Scan for the cell matching the given text and deliver its (x, y) coordinate at center. 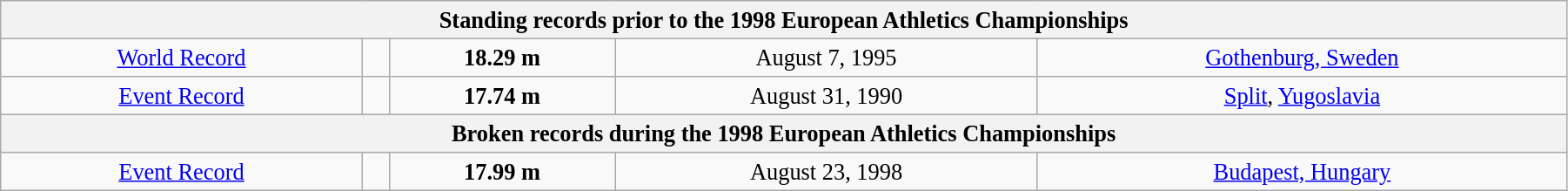
August 23, 1998 (827, 172)
Standing records prior to the 1998 European Athletics Championships (784, 19)
Broken records during the 1998 European Athletics Championships (784, 133)
Budapest, Hungary (1302, 172)
August 7, 1995 (827, 58)
Gothenburg, Sweden (1302, 58)
18.29 m (501, 58)
17.74 m (501, 95)
August 31, 1990 (827, 95)
Split, Yugoslavia (1302, 95)
World Record (181, 58)
17.99 m (501, 172)
